Search for the cell housing the specified text and yield its [X, Y] center coordinate. 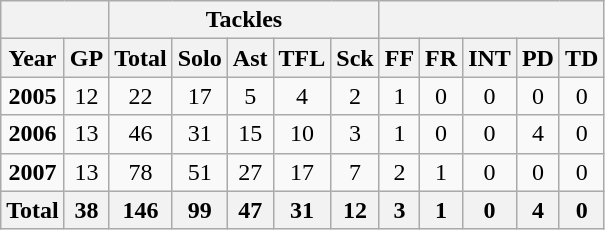
FF [399, 58]
PD [538, 58]
2005 [33, 96]
Ast [250, 58]
47 [250, 210]
15 [250, 134]
Tackles [244, 20]
46 [141, 134]
Year [33, 58]
27 [250, 172]
5 [250, 96]
INT [490, 58]
7 [355, 172]
38 [86, 210]
22 [141, 96]
99 [200, 210]
10 [302, 134]
Solo [200, 58]
146 [141, 210]
2006 [33, 134]
FR [442, 58]
TD [581, 58]
2007 [33, 172]
TFL [302, 58]
GP [86, 58]
Sck [355, 58]
78 [141, 172]
51 [200, 172]
